Detect which cell encompasses the target text, then output its (x, y) center coordinate. 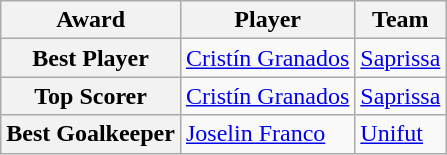
Best Player (91, 58)
Award (91, 20)
Joselin Franco (267, 134)
Unifut (400, 134)
Best Goalkeeper (91, 134)
Player (267, 20)
Top Scorer (91, 96)
Team (400, 20)
